Capture the cell that displays the provided text and extract its [X, Y] central coordinate. 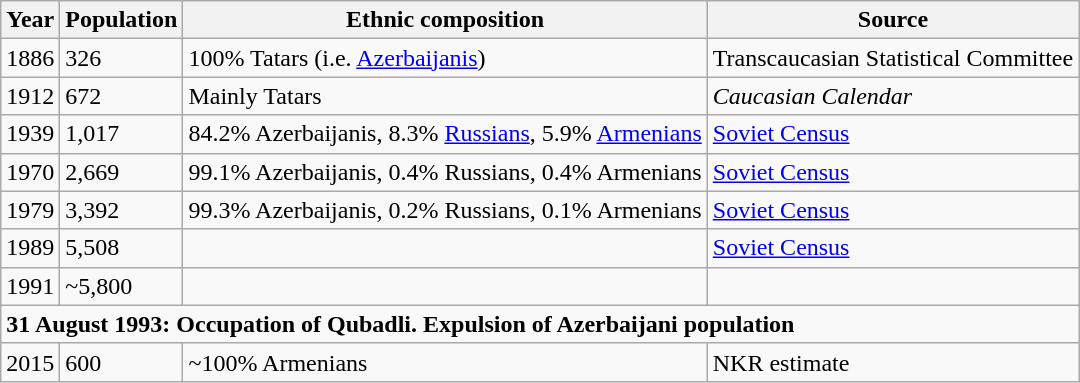
Caucasian Calendar [892, 96]
100% Tatars (i.e. Azerbaijanis) [445, 58]
600 [122, 362]
1886 [30, 58]
1991 [30, 286]
1,017 [122, 134]
5,508 [122, 248]
~5,800 [122, 286]
Population [122, 20]
31 August 1993: Occupation of Qubadli. Expulsion of Azerbaijani population [540, 324]
1979 [30, 210]
Mainly Tatars [445, 96]
Transcaucasian Statistical Committee [892, 58]
99.3% Azerbaijanis, 0.2% Russians, 0.1% Armenians [445, 210]
2,669 [122, 172]
1970 [30, 172]
3,392 [122, 210]
Ethnic composition [445, 20]
672 [122, 96]
99.1% Azerbaijanis, 0.4% Russians, 0.4% Armenians [445, 172]
1939 [30, 134]
1989 [30, 248]
~100% Armenians [445, 362]
326 [122, 58]
84.2% Azerbaijanis, 8.3% Russians, 5.9% Armenians [445, 134]
Source [892, 20]
2015 [30, 362]
1912 [30, 96]
Year [30, 20]
NKR estimate [892, 362]
